Determine the (X, Y) coordinate at the center of the cell enclosing the given text.  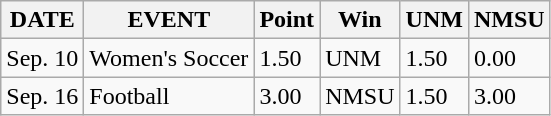
EVENT (169, 20)
Win (360, 20)
Sep. 10 (42, 58)
DATE (42, 20)
Sep. 16 (42, 96)
Football (169, 96)
Women's Soccer (169, 58)
0.00 (509, 58)
Point (287, 20)
